Provide the [X, Y] coordinate of the cell's center where the given text is located.  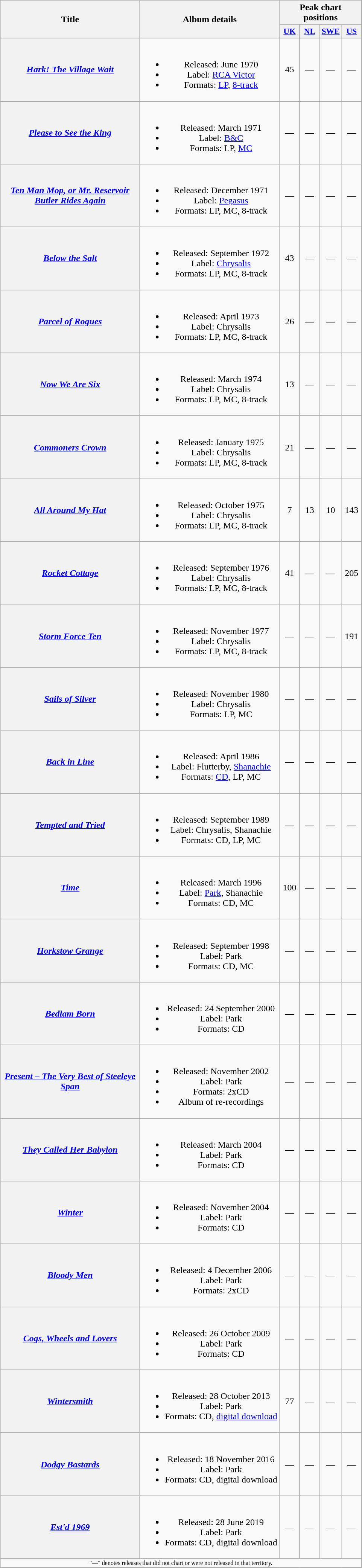
Parcel of Rogues [70, 322]
Released: April 1973Label: ChrysalisFormats: LP, MC, 8-track [210, 322]
Storm Force Ten [70, 636]
Released: November 2002Label: ParkFormats: 2xCDAlbum of re-recordings [210, 1081]
21 [290, 447]
Cogs, Wheels and Lovers [70, 1339]
43 [290, 258]
Released: September 1998Label: ParkFormats: CD, MC [210, 951]
Wintersmith [70, 1401]
Dodgy Bastards [70, 1464]
Horkstow Grange [70, 951]
Released: March 1974Label: ChrysalisFormats: LP, MC, 8-track [210, 384]
41 [290, 573]
Released: December 1971Label: PegasusFormats: LP, MC, 8-track [210, 196]
Released: 18 November 2016Label: ParkFormats: CD, digital download [210, 1464]
All Around My Hat [70, 510]
Please to See the King [70, 133]
US [351, 32]
Time [70, 887]
191 [351, 636]
Released: November 2004Label: ParkFormats: CD [210, 1213]
Released: March 1996Label: Park, ShanachieFormats: CD, MC [210, 887]
Released: October 1975Label: ChrysalisFormats: LP, MC, 8-track [210, 510]
Below the Salt [70, 258]
77 [290, 1401]
Released: 24 September 2000Label: ParkFormats: CD [210, 1013]
Winter [70, 1213]
Rocket Cottage [70, 573]
Ten Man Mop, or Mr. Reservoir Butler Rides Again [70, 196]
Released: 4 December 2006Label: ParkFormats: 2xCD [210, 1275]
26 [290, 322]
Released: March 2004Label: ParkFormats: CD [210, 1150]
Sails of Silver [70, 699]
Album details [210, 20]
Released: March 1971Label: B&CFormats: LP, MC [210, 133]
Released: November 1980Label: ChrysalisFormats: LP, MC [210, 699]
"—" denotes releases that did not chart or were not released in that territory. [181, 1563]
Peak chart positions [321, 13]
Released: June 1970Label: RCA VictorFormats: LP, 8-track [210, 69]
Released: September 1972Label: ChrysalisFormats: LP, MC, 8-track [210, 258]
205 [351, 573]
100 [290, 887]
Released: April 1986Label: Flutterby, ShanachieFormats: CD, LP, MC [210, 762]
Released: 26 October 2009Label: ParkFormats: CD [210, 1339]
Released: 28 June 2019Label: ParkFormats: CD, digital download [210, 1527]
143 [351, 510]
Released: September 1976Label: ChrysalisFormats: LP, MC, 8-track [210, 573]
They Called Her Babylon [70, 1150]
Hark! The Village Wait [70, 69]
Back in Line [70, 762]
UK [290, 32]
Est'd 1969 [70, 1527]
45 [290, 69]
NL [309, 32]
Bedlam Born [70, 1013]
Released: January 1975Label: ChrysalisFormats: LP, MC, 8-track [210, 447]
SWE [331, 32]
Released: November 1977Label: ChrysalisFormats: LP, MC, 8-track [210, 636]
Present – The Very Best of Steeleye Span [70, 1081]
Title [70, 20]
Released: 28 October 2013Label: ParkFormats: CD, digital download [210, 1401]
Commoners Crown [70, 447]
7 [290, 510]
10 [331, 510]
Bloody Men [70, 1275]
Tempted and Tried [70, 825]
Released: September 1989Label: Chrysalis, ShanachieFormats: CD, LP, MC [210, 825]
Now We Are Six [70, 384]
